Identify which cell holds the provided text, then report its [X, Y] central coordinate. 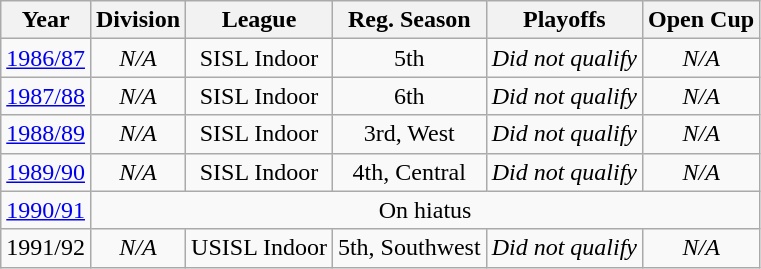
On hiatus [424, 210]
1990/91 [46, 210]
1991/92 [46, 248]
Division [138, 20]
5th [409, 58]
USISL Indoor [260, 248]
Playoffs [564, 20]
1989/90 [46, 172]
Year [46, 20]
3rd, West [409, 134]
1988/89 [46, 134]
Open Cup [702, 20]
Reg. Season [409, 20]
6th [409, 96]
1987/88 [46, 96]
4th, Central [409, 172]
1986/87 [46, 58]
5th, Southwest [409, 248]
League [260, 20]
